From the cell containing the given text, extract its center point as (X, Y) coordinate. 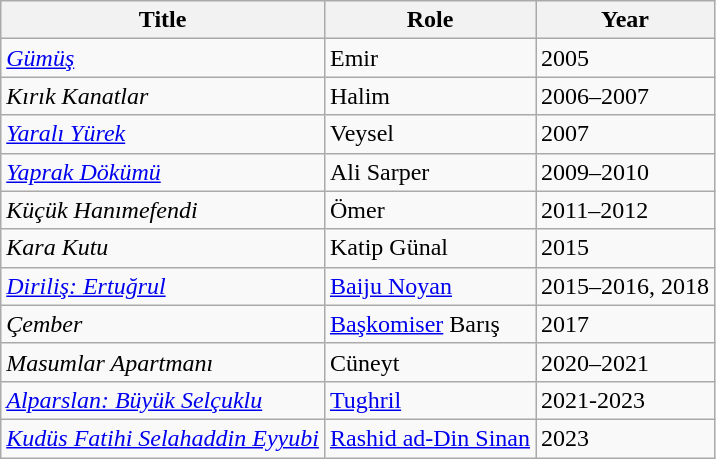
2021-2023 (626, 400)
Baiju Noyan (430, 286)
Alparslan: Büyük Selçuklu (163, 400)
Ömer (430, 210)
Diriliş: Ertuğrul (163, 286)
Rashid ad-Din Sinan (430, 438)
2015–2016, 2018 (626, 286)
Kudüs Fatihi Selahaddin Eyyubi (163, 438)
Role (430, 20)
Ali Sarper (430, 172)
Masumlar Apartmanı (163, 362)
2006–2007 (626, 96)
2005 (626, 58)
Başkomiser Barış (430, 324)
Year (626, 20)
2017 (626, 324)
Halim (430, 96)
Kırık Kanatlar (163, 96)
2020–2021 (626, 362)
Gümüş (163, 58)
2023 (626, 438)
Katip Günal (430, 248)
2009–2010 (626, 172)
Emir (430, 58)
Tughril (430, 400)
Kara Kutu (163, 248)
Küçük Hanımefendi (163, 210)
2015 (626, 248)
Title (163, 20)
Yaprak Dökümü (163, 172)
2007 (626, 134)
Çember (163, 324)
Cüneyt (430, 362)
Veysel (430, 134)
2011–2012 (626, 210)
Yaralı Yürek (163, 134)
